From the cell containing the given text, extract its center point as (X, Y) coordinate. 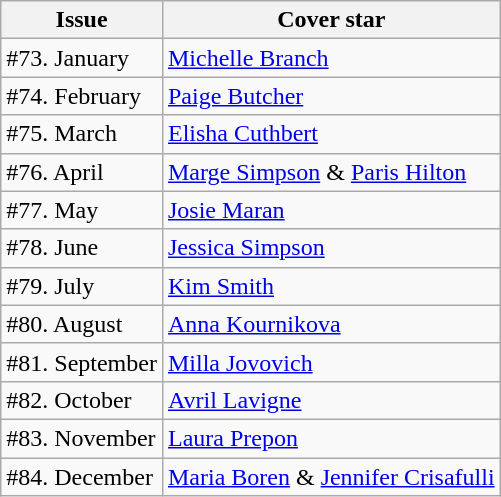
#76. April (82, 172)
#73. January (82, 58)
#80. August (82, 324)
#81. September (82, 362)
Maria Boren & Jennifer Crisafulli (331, 477)
Elisha Cuthbert (331, 134)
#78. June (82, 248)
#84. December (82, 477)
Josie Maran (331, 210)
#75. March (82, 134)
Laura Prepon (331, 438)
Issue (82, 20)
Cover star (331, 20)
#77. May (82, 210)
Milla Jovovich (331, 362)
Avril Lavigne (331, 400)
Paige Butcher (331, 96)
Marge Simpson & Paris Hilton (331, 172)
#74. February (82, 96)
Anna Kournikova (331, 324)
#83. November (82, 438)
Kim Smith (331, 286)
#82. October (82, 400)
Michelle Branch (331, 58)
#79. July (82, 286)
Jessica Simpson (331, 248)
